Locate the cell with the specified text and output its [X, Y] center coordinate. 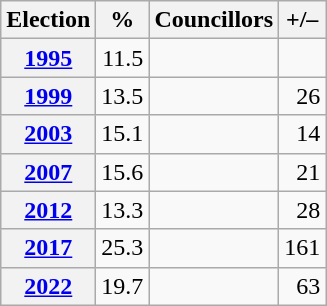
11.5 [122, 58]
13.5 [122, 96]
2017 [48, 248]
13.3 [122, 210]
% [122, 20]
26 [302, 96]
14 [302, 134]
19.7 [122, 286]
2003 [48, 134]
161 [302, 248]
25.3 [122, 248]
2012 [48, 210]
2022 [48, 286]
63 [302, 286]
Election [48, 20]
21 [302, 172]
1999 [48, 96]
15.1 [122, 134]
+/– [302, 20]
15.6 [122, 172]
28 [302, 210]
1995 [48, 58]
2007 [48, 172]
Councillors [214, 20]
